Return the (x, y) coordinate for the center point of the cell that contains the specified text.  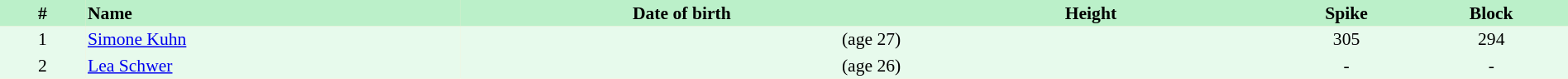
Height (1090, 13)
294 (1491, 40)
Date of birth (681, 13)
Spike (1346, 13)
(age 26) (681, 66)
2 (43, 66)
(age 27) (681, 40)
305 (1346, 40)
# (43, 13)
1 (43, 40)
Name (273, 13)
Lea Schwer (273, 66)
Block (1491, 13)
Simone Kuhn (273, 40)
